Identify which cell holds the provided text, then report its [x, y] central coordinate. 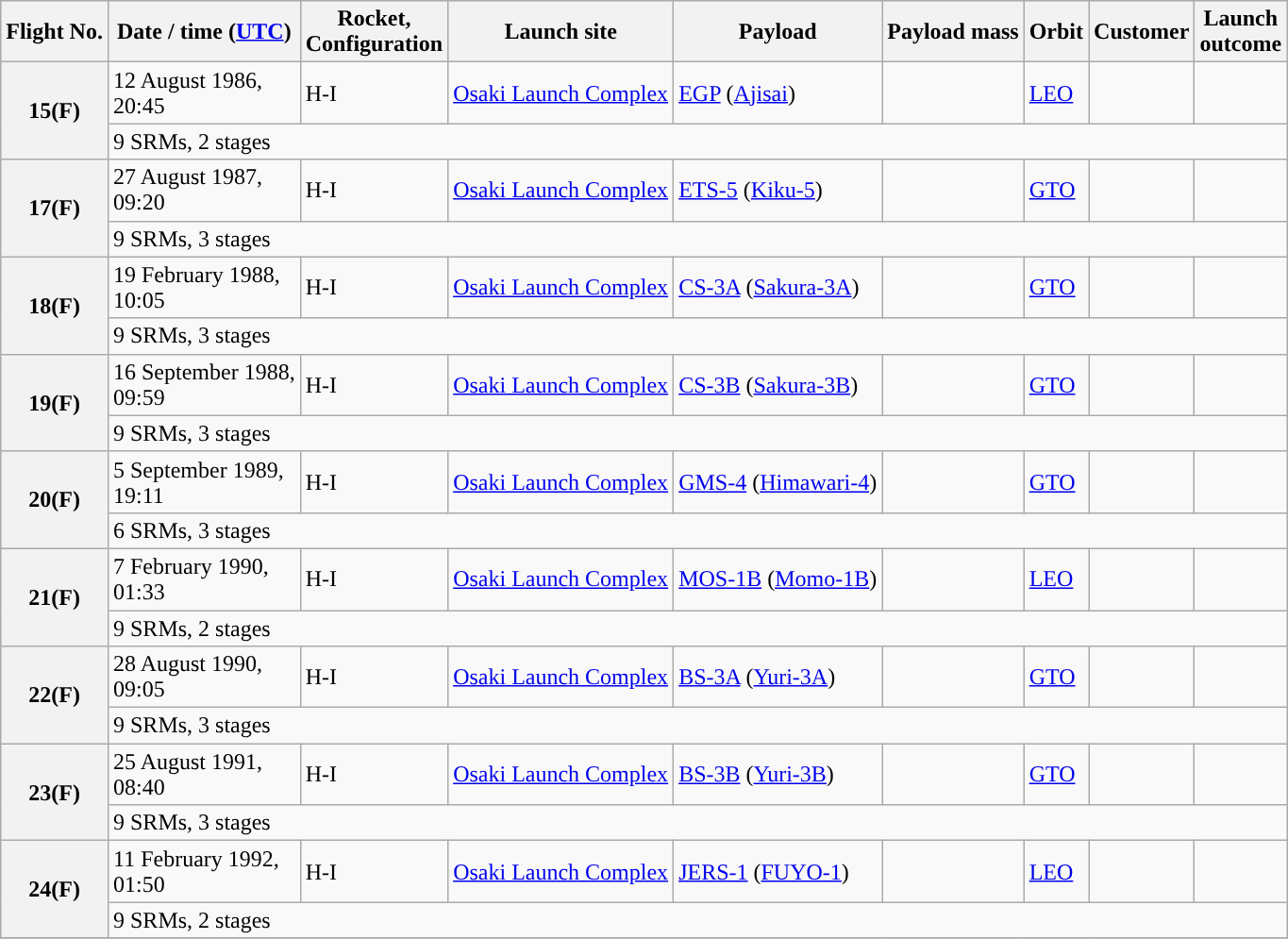
CS-3A (Sakura-3A) [778, 287]
CS-3B (Sakura-3B) [778, 385]
Flight No. [55, 32]
GMS-4 (Himawari-4) [778, 481]
5 September 1989,19:11 [204, 481]
19 February 1988,10:05 [204, 287]
12 August 1986,20:45 [204, 92]
Payload [778, 32]
6 SRMs, 3 stages [696, 530]
17(F) [55, 208]
7 February 1990,01:33 [204, 579]
Launch site [560, 32]
27 August 1987,09:20 [204, 191]
BS-3A (Yuri-3A) [778, 678]
23(F) [55, 793]
16 September 1988,09:59 [204, 385]
15(F) [55, 111]
Launch outcome [1241, 32]
Rocket, Configuration [374, 32]
21(F) [55, 596]
BS-3B (Yuri-3B) [778, 774]
25 August 1991,08:40 [204, 774]
Payload mass [953, 32]
22(F) [55, 695]
20(F) [55, 500]
Orbit [1056, 32]
11 February 1992,01:50 [204, 872]
MOS-1B (Momo-1B) [778, 579]
Customer [1142, 32]
19(F) [55, 402]
EGP (Ajisai) [778, 92]
JERS-1 (FUYO-1) [778, 872]
18(F) [55, 306]
28 August 1990,09:05 [204, 678]
ETS-5 (Kiku-5) [778, 191]
24(F) [55, 889]
Date / time (UTC) [204, 32]
